Extract the [x, y] coordinate from the center of the cell holding the provided text.  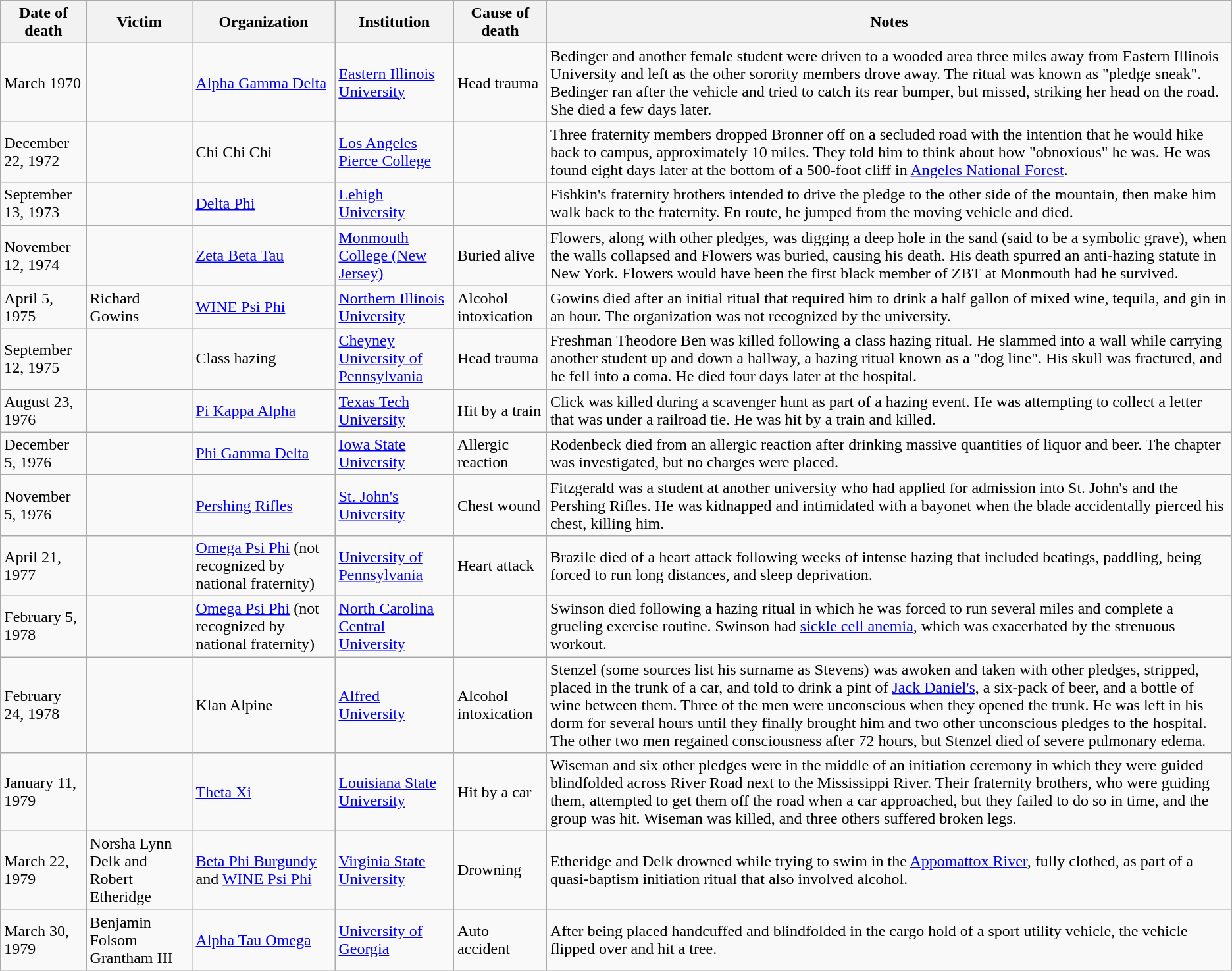
Louisiana State University [394, 793]
Class hazing [263, 359]
Pershing Rifles [263, 505]
August 23, 1976 [43, 411]
Zeta Beta Tau [263, 255]
March 30, 1979 [43, 940]
Date of death [43, 22]
Chest wound [500, 505]
Lehigh University [394, 204]
Northern Illinois University [394, 307]
Theta Xi [263, 793]
University of Georgia [394, 940]
Phi Gamma Delta [263, 453]
Benjamin Folsom Grantham III [140, 940]
Beta Phi Burgundy and WINE Psi Phi [263, 870]
January 11, 1979 [43, 793]
After being placed handcuffed and blindfolded in the cargo hold of a sport utility vehicle, the vehicle flipped over and hit a tree. [888, 940]
Alpha Tau Omega [263, 940]
April 21, 1977 [43, 565]
Chi Chi Chi [263, 152]
December 22, 1972 [43, 152]
Richard Gowins [140, 307]
April 5, 1975 [43, 307]
Allergic reaction [500, 453]
February 24, 1978 [43, 705]
Los Angeles Pierce College [394, 152]
Cause of death [500, 22]
Buried alive [500, 255]
Victim [140, 22]
September 12, 1975 [43, 359]
Monmouth College (New Jersey) [394, 255]
Alfred University [394, 705]
Organization [263, 22]
Hit by a car [500, 793]
Cheyney University of Pennsylvania [394, 359]
February 5, 1978 [43, 626]
Notes [888, 22]
University of Pennsylvania [394, 565]
Alpha Gamma Delta [263, 83]
St. John's University [394, 505]
Iowa State University [394, 453]
WINE Psi Phi [263, 307]
March 1970 [43, 83]
Heart attack [500, 565]
Institution [394, 22]
March 22, 1979 [43, 870]
Hit by a train [500, 411]
Eastern Illinois University [394, 83]
September 13, 1973 [43, 204]
Norsha Lynn Delk and Robert Etheridge [140, 870]
North Carolina Central University [394, 626]
Delta Phi [263, 204]
November 5, 1976 [43, 505]
Auto accident [500, 940]
Drowning [500, 870]
Virginia State University [394, 870]
Klan Alpine [263, 705]
Texas Tech University [394, 411]
December 5, 1976 [43, 453]
November 12, 1974 [43, 255]
Pi Kappa Alpha [263, 411]
